Extract the [x, y] coordinate from the center of the cell holding the provided text.  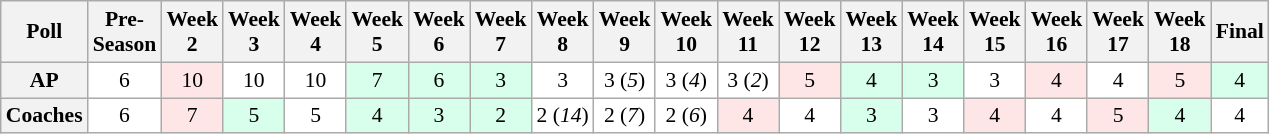
Week10 [686, 32]
Week6 [439, 32]
Week9 [625, 32]
3 (2) [748, 80]
Week5 [377, 32]
Week15 [995, 32]
Week16 [1057, 32]
Week11 [748, 32]
Final [1240, 32]
Week8 [562, 32]
Poll [44, 32]
Pre-Season [125, 32]
Week3 [254, 32]
Week17 [1118, 32]
2 (6) [686, 116]
AP [44, 80]
Week4 [316, 32]
Week13 [872, 32]
Week18 [1180, 32]
Week14 [933, 32]
Week7 [501, 32]
2 (14) [562, 116]
3 (5) [625, 80]
Week12 [810, 32]
Week2 [192, 32]
3 (4) [686, 80]
Coaches [44, 116]
2 (7) [625, 116]
2 [501, 116]
